Return (X, Y) of the center of cell containing provided text 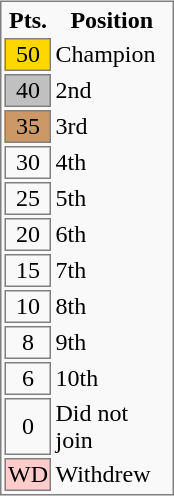
2nd (112, 92)
Position (112, 21)
Champion (112, 56)
40 (28, 92)
Pts. (28, 21)
15 (28, 272)
7th (112, 272)
25 (28, 200)
Withdrew (112, 476)
6th (112, 236)
50 (28, 56)
10 (28, 308)
WD (28, 476)
6 (28, 380)
9th (112, 344)
20 (28, 236)
Did not join (112, 428)
5th (112, 200)
10th (112, 380)
35 (28, 128)
8th (112, 308)
3rd (112, 128)
0 (28, 428)
8 (28, 344)
4th (112, 164)
30 (28, 164)
